Extract the [X, Y] coordinate from the center of the cell holding the provided text.  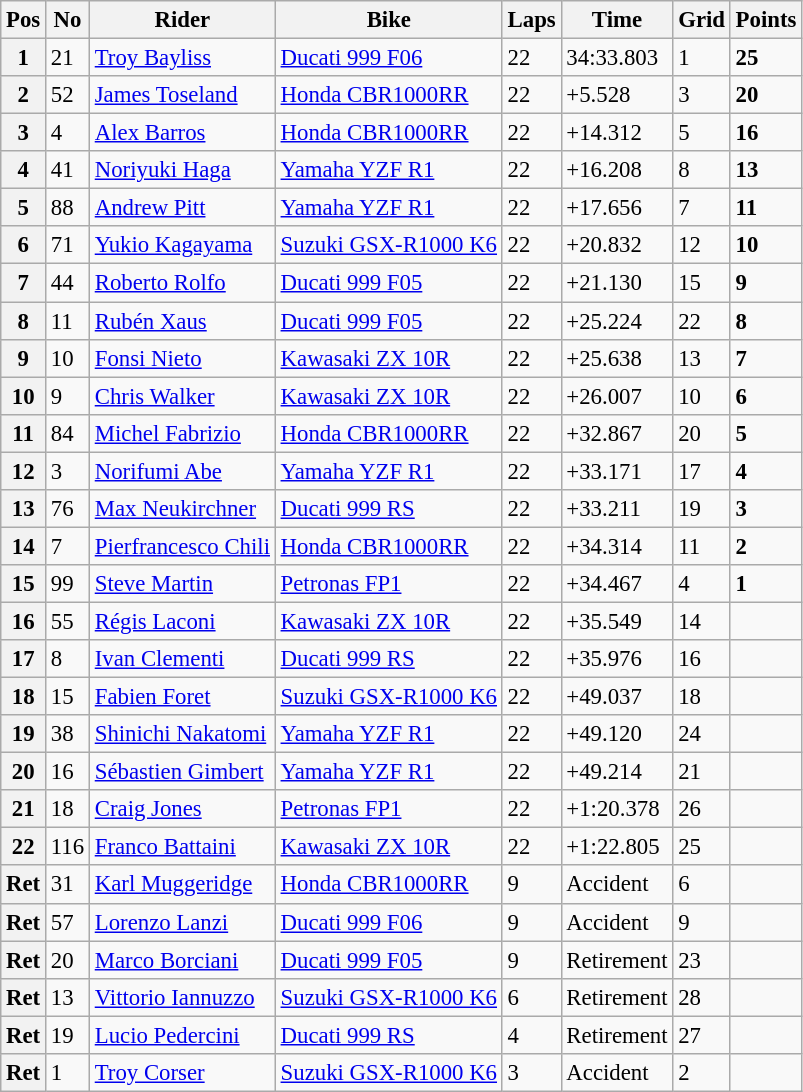
Pos [24, 20]
+49.120 [617, 734]
Points [766, 20]
+17.656 [617, 208]
+49.214 [617, 772]
+26.007 [617, 396]
+35.549 [617, 621]
Lorenzo Lanzi [182, 922]
No [68, 20]
Craig Jones [182, 809]
28 [702, 997]
Laps [532, 20]
Shinichi Nakatomi [182, 734]
Rider [182, 20]
+5.528 [617, 95]
+35.976 [617, 659]
55 [68, 621]
99 [68, 584]
+34.467 [617, 584]
Fonsi Nieto [182, 358]
+14.312 [617, 133]
23 [702, 960]
+34.314 [617, 546]
Régis Laconi [182, 621]
Max Neukirchner [182, 509]
+32.867 [617, 433]
Lucio Pedercini [182, 1035]
Chris Walker [182, 396]
Roberto Rolfo [182, 283]
+33.211 [617, 509]
Rubén Xaus [182, 321]
Steve Martin [182, 584]
44 [68, 283]
38 [68, 734]
57 [68, 922]
41 [68, 170]
27 [702, 1035]
Alex Barros [182, 133]
52 [68, 95]
Sébastien Gimbert [182, 772]
Troy Bayliss [182, 58]
Pierfrancesco Chili [182, 546]
Andrew Pitt [182, 208]
31 [68, 885]
+16.208 [617, 170]
+1:22.805 [617, 847]
+25.638 [617, 358]
71 [68, 245]
88 [68, 208]
Franco Battaini [182, 847]
34:33.803 [617, 58]
24 [702, 734]
Grid [702, 20]
26 [702, 809]
Marco Borciani [182, 960]
+33.171 [617, 471]
Michel Fabrizio [182, 433]
Troy Corser [182, 1073]
Fabien Foret [182, 697]
+49.037 [617, 697]
Norifumi Abe [182, 471]
Time [617, 20]
116 [68, 847]
Noriyuki Haga [182, 170]
Karl Muggeridge [182, 885]
+20.832 [617, 245]
76 [68, 509]
Yukio Kagayama [182, 245]
+25.224 [617, 321]
Ivan Clementi [182, 659]
+21.130 [617, 283]
+1:20.378 [617, 809]
84 [68, 433]
James Toseland [182, 95]
Bike [388, 20]
Vittorio Iannuzzo [182, 997]
